Return (X, Y) of the center of cell containing provided text 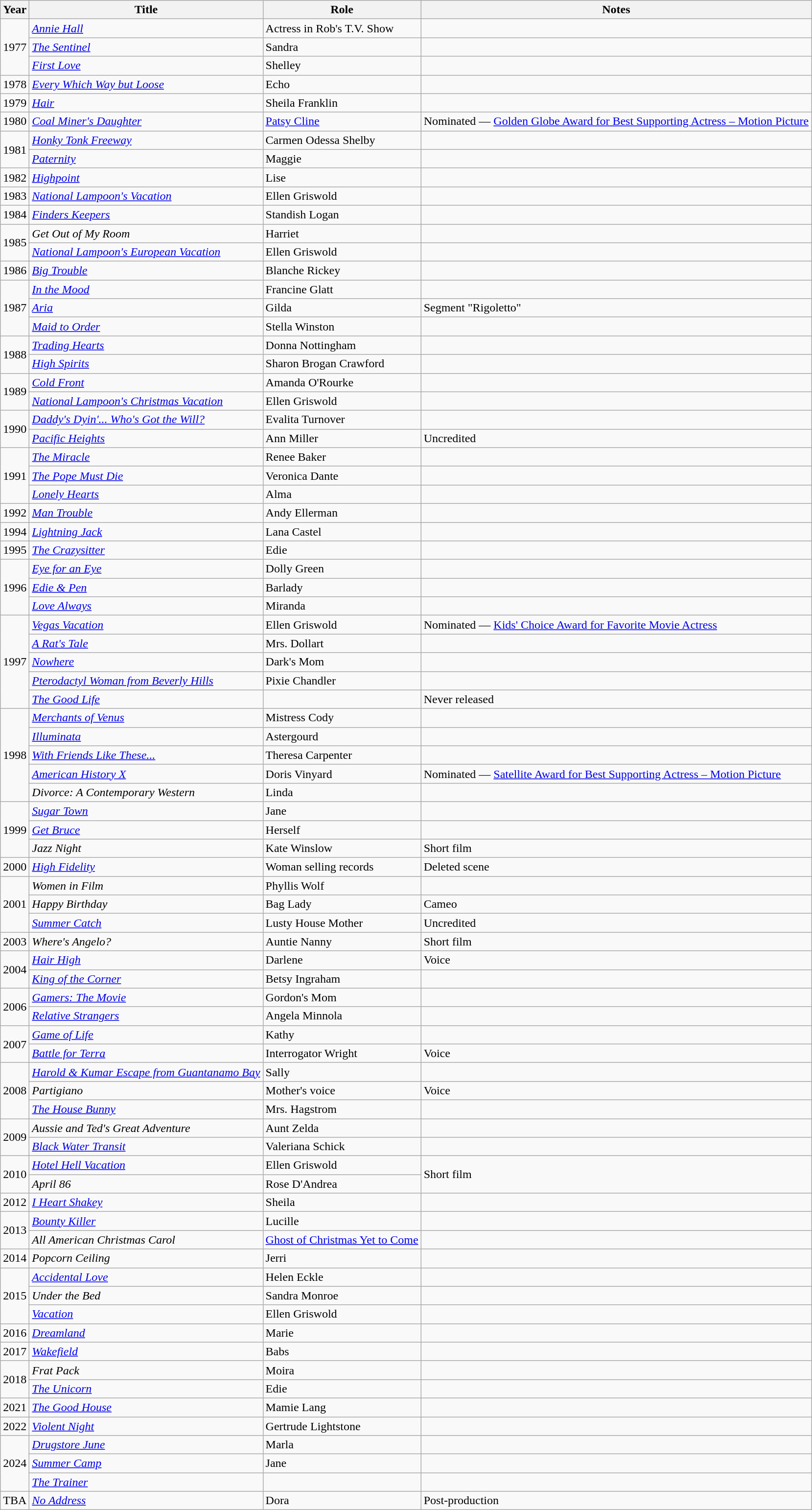
Herself (342, 830)
Annie Hall (146, 28)
1977 (15, 47)
Women in Film (146, 886)
National Lampoon's Vacation (146, 196)
Battle for Terra (146, 1053)
Get Bruce (146, 830)
All American Christmas Carol (146, 1240)
Theresa Carpenter (342, 755)
Maggie (342, 159)
Popcorn Ceiling (146, 1258)
Stella Winston (342, 327)
Linda (342, 792)
Mrs. Hagstrom (342, 1109)
2014 (15, 1258)
Andy Ellerman (342, 513)
Pterodactyl Woman from Beverly Hills (146, 681)
A Rat's Tale (146, 643)
The Good House (146, 1407)
The Pope Must Die (146, 475)
Pacific Heights (146, 438)
2007 (15, 1044)
Mistress Cody (342, 718)
Wakefield (146, 1351)
Auntie Nanny (342, 942)
1987 (15, 308)
2010 (15, 1175)
Evalita Turnover (342, 420)
1978 (15, 84)
Segment "Rigoletto" (616, 308)
National Lampoon's European Vacation (146, 252)
1980 (15, 121)
Mother's voice (342, 1090)
Sheila Franklin (342, 103)
Valeriana Schick (342, 1147)
1979 (15, 103)
Dolly Green (342, 569)
Ghost of Christmas Yet to Come (342, 1240)
Maid to Order (146, 327)
2004 (15, 969)
Violent Night (146, 1426)
Love Always (146, 606)
Darlene (342, 960)
The Miracle (146, 457)
Lonely Hearts (146, 494)
2006 (15, 1007)
2022 (15, 1426)
Phyllis Wolf (342, 886)
Aria (146, 308)
Year (15, 10)
2018 (15, 1379)
Big Trouble (146, 271)
2021 (15, 1407)
Doris Vinyard (342, 774)
Highpoint (146, 177)
Gertrude Lightstone (342, 1426)
Dreamland (146, 1333)
Betsy Ingraham (342, 979)
Interrogator Wright (342, 1053)
Kate Winslow (342, 849)
Where's Angelo? (146, 942)
Daddy's Dyin'... Who's Got the Will? (146, 420)
Sugar Town (146, 811)
No Address (146, 1501)
1988 (15, 354)
1989 (15, 392)
Aunt Zelda (342, 1128)
Jerri (342, 1258)
1995 (15, 550)
First Love (146, 66)
Cold Front (146, 382)
2008 (15, 1090)
Pixie Chandler (342, 681)
1992 (15, 513)
2001 (15, 904)
Sheila (342, 1203)
Sharon Brogan Crawford (342, 364)
Moira (342, 1370)
Lusty House Mother (342, 923)
Edie & Pen (146, 588)
Vegas Vacation (146, 625)
1983 (15, 196)
Paternity (146, 159)
1991 (15, 475)
The Crazysitter (146, 550)
1982 (15, 177)
Barlady (342, 588)
Mamie Lang (342, 1407)
Post-production (616, 1501)
Astergourd (342, 736)
Marie (342, 1333)
Gilda (342, 308)
1985 (15, 243)
Summer Catch (146, 923)
Bag Lady (342, 904)
Echo (342, 84)
High Fidelity (146, 867)
I Heart Shakey (146, 1203)
Frat Pack (146, 1370)
2024 (15, 1463)
Amanda O'Rourke (342, 382)
Eye for an Eye (146, 569)
Aussie and Ted's Great Adventure (146, 1128)
1998 (15, 755)
Jazz Night (146, 849)
Black Water Transit (146, 1147)
Kathy (342, 1035)
The Unicorn (146, 1389)
Trading Hearts (146, 345)
Cameo (616, 904)
Dora (342, 1501)
2009 (15, 1137)
2000 (15, 867)
Actress in Rob's T.V. Show (342, 28)
Never released (616, 699)
Francine Glatt (342, 289)
2016 (15, 1333)
Woman selling records (342, 867)
Helen Eckle (342, 1277)
The Trainer (146, 1482)
Lana Castel (342, 531)
2015 (15, 1296)
American History X (146, 774)
Gamers: The Movie (146, 997)
Hair High (146, 960)
High Spirits (146, 364)
Harold & Kumar Escape from Guantanamo Bay (146, 1072)
Nowhere (146, 662)
1997 (15, 662)
Standish Logan (342, 214)
Deleted scene (616, 867)
Angela Minnola (342, 1016)
1994 (15, 531)
Game of Life (146, 1035)
Lise (342, 177)
The Good Life (146, 699)
1986 (15, 271)
Honky Tonk Freeway (146, 140)
Merchants of Venus (146, 718)
Role (342, 10)
2017 (15, 1351)
Every Which Way but Loose (146, 84)
Dark's Mom (342, 662)
1996 (15, 588)
Lightning Jack (146, 531)
Gordon's Mom (342, 997)
Under the Bed (146, 1296)
Notes (616, 10)
Coal Miner's Daughter (146, 121)
Relative Strangers (146, 1016)
2013 (15, 1230)
King of the Corner (146, 979)
Ann Miller (342, 438)
Sandra (342, 47)
Babs (342, 1351)
Get Out of My Room (146, 234)
Illuminata (146, 736)
2012 (15, 1203)
Finders Keepers (146, 214)
Carmen Odessa Shelby (342, 140)
Partigiano (146, 1090)
2003 (15, 942)
Accidental Love (146, 1277)
With Friends Like These... (146, 755)
Veronica Dante (342, 475)
Vacation (146, 1314)
1981 (15, 149)
National Lampoon's Christmas Vacation (146, 401)
1999 (15, 829)
Hair (146, 103)
Rose D'Andrea (342, 1184)
Nominated — Golden Globe Award for Best Supporting Actress – Motion Picture (616, 121)
Lucille (342, 1221)
Nominated — Kids' Choice Award for Favorite Movie Actress (616, 625)
Donna Nottingham (342, 345)
Marla (342, 1445)
Sandra Monroe (342, 1296)
Title (146, 10)
Blanche Rickey (342, 271)
Nominated — Satellite Award for Best Supporting Actress – Motion Picture (616, 774)
Summer Camp (146, 1463)
Hotel Hell Vacation (146, 1165)
TBA (15, 1501)
1984 (15, 214)
Drugstore June (146, 1445)
In the Mood (146, 289)
Happy Birthday (146, 904)
Shelley (342, 66)
Patsy Cline (342, 121)
Renee Baker (342, 457)
Miranda (342, 606)
1990 (15, 429)
Alma (342, 494)
April 86 (146, 1184)
The House Bunny (146, 1109)
Mrs. Dollart (342, 643)
Bounty Killer (146, 1221)
Harriet (342, 234)
Divorce: A Contemporary Western (146, 792)
The Sentinel (146, 47)
Man Trouble (146, 513)
Sally (342, 1072)
